Find where the given text appears and provide that cell's center as [x, y] coordinate. 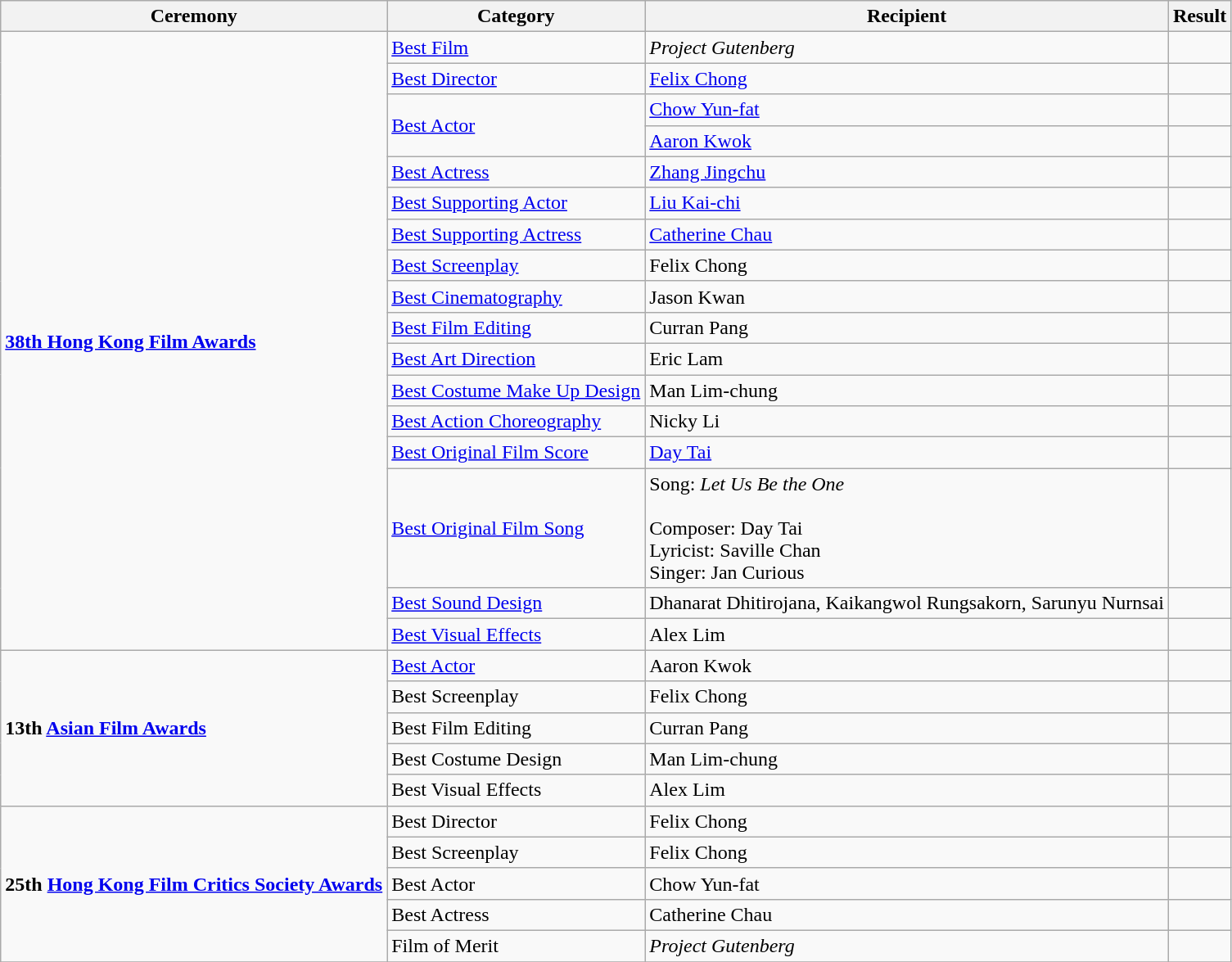
38th Hong Kong Film Awards [194, 341]
Liu Kai-chi [907, 203]
Best Original Film Song [516, 528]
Best Sound Design [516, 603]
Best Supporting Actress [516, 234]
25th Hong Kong Film Critics Society Awards [194, 883]
Best Action Choreography [516, 422]
Recipient [907, 16]
Best Costume Make Up Design [516, 391]
Best Art Direction [516, 359]
Best Supporting Actor [516, 203]
Jason Kwan [907, 296]
Nicky Li [907, 422]
Day Tai [907, 453]
Best Original Film Score [516, 453]
Zhang Jingchu [907, 172]
Dhanarat Dhitirojana, Kaikangwol Rungsakorn, Sarunyu Nurnsai [907, 603]
Best Costume Design [516, 759]
13th Asian Film Awards [194, 728]
Film of Merit [516, 946]
Ceremony [194, 16]
Result [1199, 16]
Eric Lam [907, 359]
Category [516, 16]
Best Cinematography [516, 296]
Song: Let Us Be the OneComposer: Day Tai Lyricist: Saville Chan Singer: Jan Curious [907, 528]
Best Film [516, 47]
